Search for the cell housing the specified text and yield its [X, Y] center coordinate. 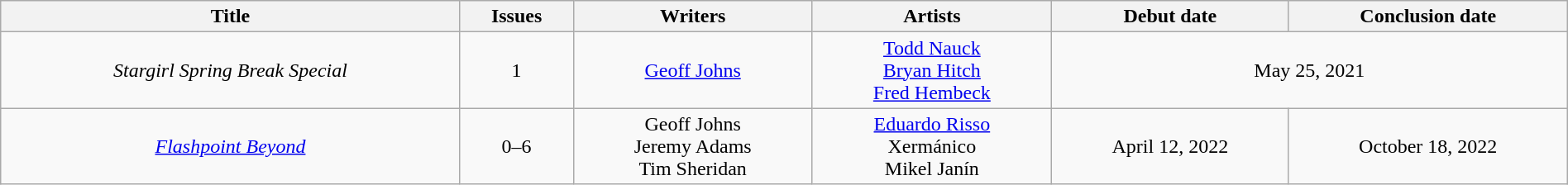
0–6 [516, 146]
Todd NauckBryan HitchFred Hembeck [931, 70]
Writers [693, 17]
May 25, 2021 [1309, 70]
Artists [931, 17]
October 18, 2022 [1427, 146]
Geoff Johns [693, 70]
Flashpoint Beyond [230, 146]
Debut date [1169, 17]
Eduardo RissoXermánicoMikel Janín [931, 146]
Issues [516, 17]
1 [516, 70]
Title [230, 17]
Conclusion date [1427, 17]
Geoff JohnsJeremy AdamsTim Sheridan [693, 146]
April 12, 2022 [1169, 146]
Stargirl Spring Break Special [230, 70]
